Detect which cell encompasses the target text, then output its [x, y] center coordinate. 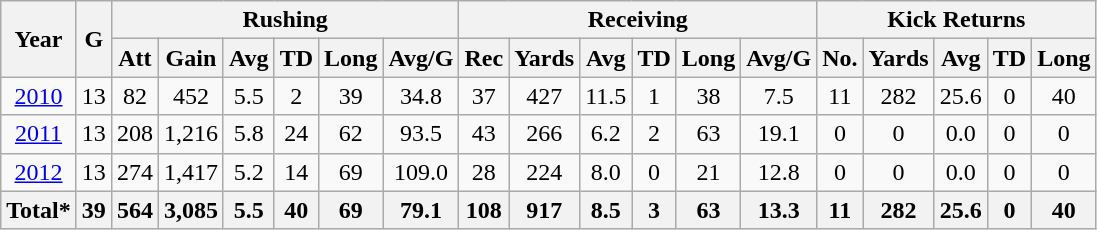
28 [484, 172]
5.2 [248, 172]
1 [654, 96]
1,216 [190, 134]
8.0 [606, 172]
452 [190, 96]
Year [39, 39]
7.5 [779, 96]
2011 [39, 134]
208 [134, 134]
Receiving [638, 20]
8.5 [606, 210]
3 [654, 210]
564 [134, 210]
6.2 [606, 134]
11.5 [606, 96]
108 [484, 210]
5.8 [248, 134]
Kick Returns [956, 20]
14 [296, 172]
21 [708, 172]
37 [484, 96]
12.8 [779, 172]
43 [484, 134]
38 [708, 96]
34.8 [421, 96]
Rushing [285, 20]
82 [134, 96]
1,417 [190, 172]
2012 [39, 172]
G [94, 39]
62 [351, 134]
917 [544, 210]
224 [544, 172]
13.3 [779, 210]
274 [134, 172]
109.0 [421, 172]
427 [544, 96]
Rec [484, 58]
No. [840, 58]
19.1 [779, 134]
24 [296, 134]
Att [134, 58]
Gain [190, 58]
266 [544, 134]
3,085 [190, 210]
93.5 [421, 134]
79.1 [421, 210]
2010 [39, 96]
Total* [39, 210]
